Find where the given text appears and provide that cell's center as (X, Y) coordinate. 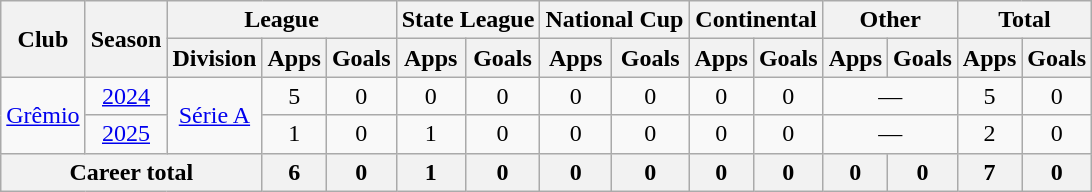
Club (43, 39)
League (282, 20)
National Cup (614, 20)
Season (126, 39)
Série A (214, 115)
Continental (756, 20)
7 (989, 172)
Grêmio (43, 115)
State League (468, 20)
6 (294, 172)
2024 (126, 96)
Career total (132, 172)
2 (989, 134)
Total (1024, 20)
2025 (126, 134)
Division (214, 58)
Other (890, 20)
